For the text-containing cell, return its midpoint in [x, y] coordinate format. 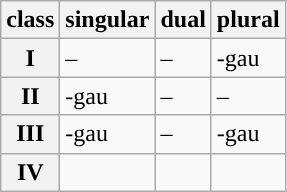
class [30, 20]
III [30, 134]
dual [183, 20]
IV [30, 172]
singular [108, 20]
I [30, 58]
plural [248, 20]
II [30, 96]
